Extract the [X, Y] coordinate from the center of the cell holding the provided text.  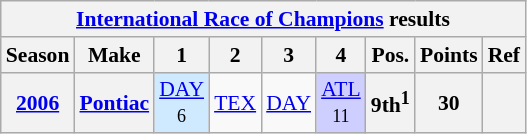
DAY [288, 102]
1 [182, 55]
2006 [38, 102]
4 [341, 55]
International Race of Champions results [263, 19]
Ref [504, 55]
3 [288, 55]
Make [114, 55]
Season [38, 55]
Pos. [390, 55]
Points [449, 55]
DAY6 [182, 102]
30 [449, 102]
TEX [235, 102]
9th1 [390, 102]
Pontiac [114, 102]
ATL11 [341, 102]
2 [235, 55]
